Return [X, Y] of the center of cell containing provided text 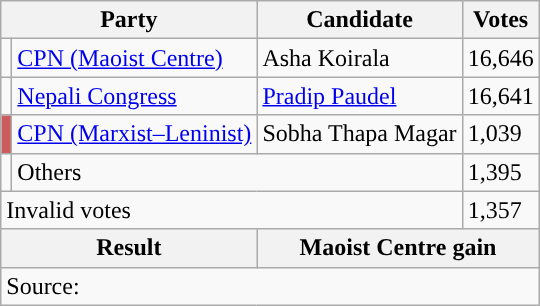
Invalid votes [232, 210]
16,646 [500, 58]
Others [237, 172]
Source: [270, 286]
Party [129, 20]
Nepali Congress [134, 96]
CPN (Maoist Centre) [134, 58]
Votes [500, 20]
Candidate [360, 20]
Pradip Paudel [360, 96]
Result [129, 248]
1,357 [500, 210]
1,039 [500, 134]
Sobha Thapa Magar [360, 134]
16,641 [500, 96]
1,395 [500, 172]
Asha Koirala [360, 58]
CPN (Marxist–Leninist) [134, 134]
Maoist Centre gain [398, 248]
